From the cell containing the given text, extract its center point as (X, Y) coordinate. 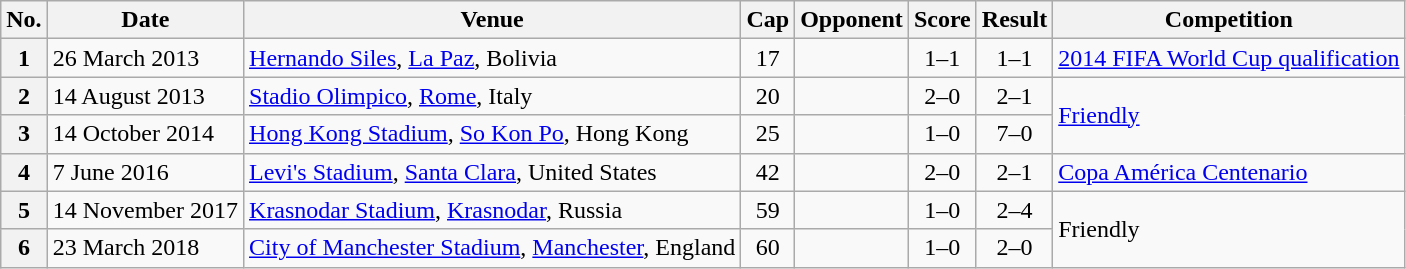
City of Manchester Stadium, Manchester, England (492, 248)
4 (24, 172)
No. (24, 20)
Hernando Siles, La Paz, Bolivia (492, 58)
2–4 (1014, 210)
3 (24, 134)
2014 FIFA World Cup qualification (1229, 58)
Competition (1229, 20)
60 (768, 248)
Opponent (852, 20)
7–0 (1014, 134)
Copa América Centenario (1229, 172)
17 (768, 58)
Date (145, 20)
14 August 2013 (145, 96)
1 (24, 58)
14 November 2017 (145, 210)
Venue (492, 20)
Stadio Olimpico, Rome, Italy (492, 96)
26 March 2013 (145, 58)
Levi's Stadium, Santa Clara, United States (492, 172)
7 June 2016 (145, 172)
Score (942, 20)
Krasnodar Stadium, Krasnodar, Russia (492, 210)
23 March 2018 (145, 248)
Result (1014, 20)
25 (768, 134)
6 (24, 248)
Cap (768, 20)
2 (24, 96)
5 (24, 210)
59 (768, 210)
Hong Kong Stadium, So Kon Po, Hong Kong (492, 134)
20 (768, 96)
14 October 2014 (145, 134)
42 (768, 172)
